Determine the [X, Y] coordinate at the center of the cell enclosing the given text.  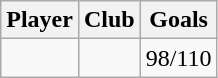
Goals [178, 20]
Club [109, 20]
Player [40, 20]
98/110 [178, 58]
